Detect which cell encompasses the target text, then output its (x, y) center coordinate. 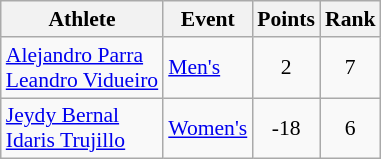
Rank (350, 19)
7 (350, 68)
2 (286, 68)
Athlete (82, 19)
6 (350, 128)
Men's (208, 68)
Women's (208, 128)
Alejandro ParraLeandro Vidueiro (82, 68)
-18 (286, 128)
Jeydy BernalIdaris Trujillo (82, 128)
Points (286, 19)
Event (208, 19)
